Provide the [x, y] coordinate of the cell's center where the given text is located.  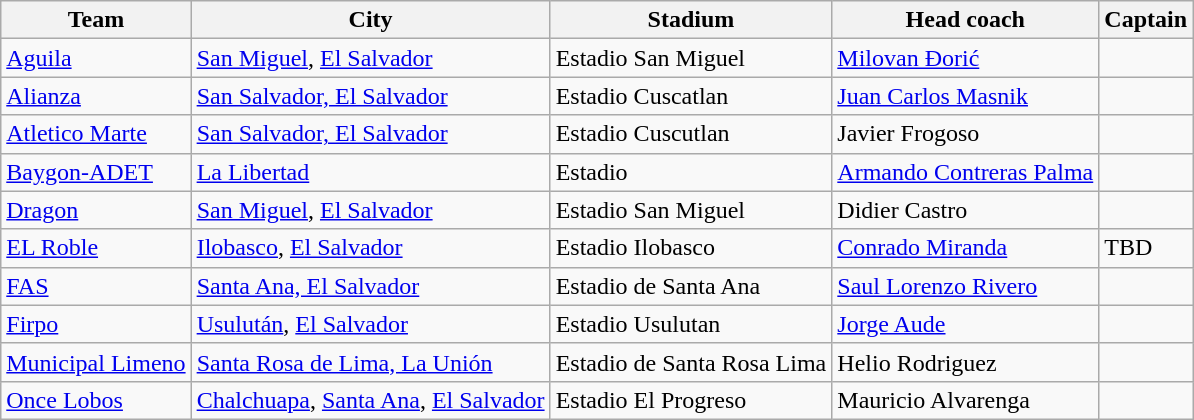
Estadio Usulutan [691, 324]
Alianza [96, 96]
Dragon [96, 210]
Santa Ana, El Salvador [370, 286]
City [370, 20]
Municipal Limeno [96, 362]
Estadio [691, 172]
Atletico Marte [96, 134]
Estadio El Progreso [691, 400]
Once Lobos [96, 400]
Captain [1146, 20]
Estadio de Santa Ana [691, 286]
TBD [1146, 248]
Milovan Đorić [966, 58]
Estadio Ilobasco [691, 248]
Aguila [96, 58]
Team [96, 20]
Baygon-ADET [96, 172]
Head coach [966, 20]
Conrado Miranda [966, 248]
FAS [96, 286]
Helio Rodriguez [966, 362]
Estadio Cuscutlan [691, 134]
Didier Castro [966, 210]
Estadio de Santa Rosa Lima [691, 362]
Juan Carlos Masnik [966, 96]
La Libertad [370, 172]
Chalchuapa, Santa Ana, El Salvador [370, 400]
Estadio Cuscatlan [691, 96]
Mauricio Alvarenga [966, 400]
Saul Lorenzo Rivero [966, 286]
Jorge Aude [966, 324]
Ilobasco, El Salvador [370, 248]
Javier Frogoso [966, 134]
Stadium [691, 20]
Armando Contreras Palma [966, 172]
Santa Rosa de Lima, La Unión [370, 362]
Firpo [96, 324]
Usulután, El Salvador [370, 324]
EL Roble [96, 248]
